Provide the [X, Y] coordinate of the cell's center where the given text is located.  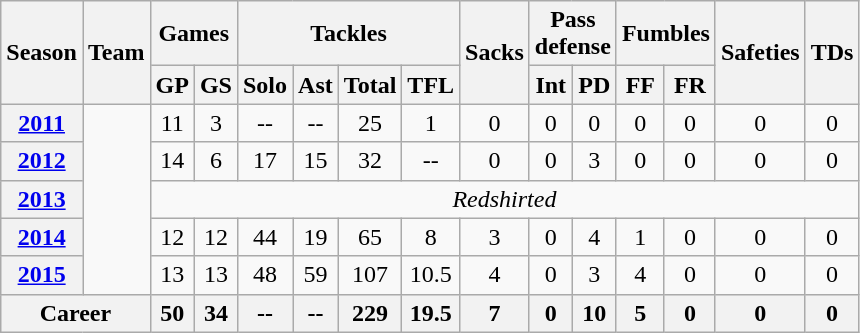
Fumbles [666, 34]
7 [495, 313]
Ast [316, 85]
107 [370, 275]
Team [116, 52]
65 [370, 237]
Career [76, 313]
GS [216, 85]
17 [264, 161]
34 [216, 313]
14 [172, 161]
6 [216, 161]
2014 [42, 237]
FR [690, 85]
TFL [431, 85]
2012 [42, 161]
10 [594, 313]
Int [550, 85]
2015 [42, 275]
48 [264, 275]
11 [172, 123]
Season [42, 52]
Safeties [760, 52]
Tackles [348, 34]
FF [640, 85]
Total [370, 85]
2011 [42, 123]
Solo [264, 85]
32 [370, 161]
Pass defense [572, 34]
Sacks [495, 52]
2013 [42, 199]
TDs [832, 52]
44 [264, 237]
8 [431, 237]
5 [640, 313]
19.5 [431, 313]
10.5 [431, 275]
25 [370, 123]
PD [594, 85]
GP [172, 85]
229 [370, 313]
15 [316, 161]
50 [172, 313]
19 [316, 237]
Redshirted [504, 199]
Games [194, 34]
59 [316, 275]
